From the cell containing the given text, extract its center point as [X, Y] coordinate. 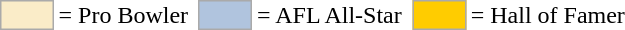
= AFL All-Star [330, 15]
= Pro Bowler [124, 15]
